Extract the [x, y] coordinate from the center of the cell holding the provided text.  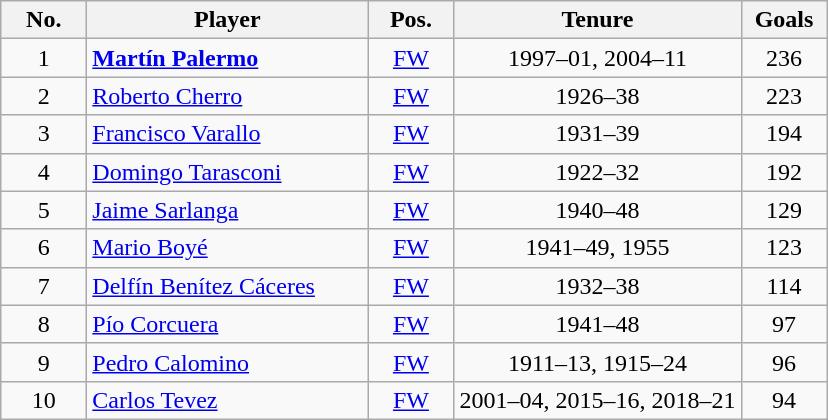
Carlos Tevez [228, 400]
1922–32 [598, 172]
114 [784, 286]
1911–13, 1915–24 [598, 362]
Goals [784, 20]
Domingo Tarasconi [228, 172]
236 [784, 58]
Delfín Benítez Cáceres [228, 286]
Roberto Cherro [228, 96]
1997–01, 2004–11 [598, 58]
129 [784, 210]
94 [784, 400]
123 [784, 248]
Tenure [598, 20]
3 [44, 134]
10 [44, 400]
Player [228, 20]
Pedro Calomino [228, 362]
5 [44, 210]
1926–38 [598, 96]
2 [44, 96]
No. [44, 20]
96 [784, 362]
1932–38 [598, 286]
8 [44, 324]
9 [44, 362]
1940–48 [598, 210]
192 [784, 172]
1941–49, 1955 [598, 248]
97 [784, 324]
194 [784, 134]
1 [44, 58]
6 [44, 248]
Mario Boyé [228, 248]
4 [44, 172]
Pío Corcuera [228, 324]
7 [44, 286]
1931–39 [598, 134]
Pos. [411, 20]
2001–04, 2015–16, 2018–21 [598, 400]
Francisco Varallo [228, 134]
1941–48 [598, 324]
Martín Palermo [228, 58]
223 [784, 96]
Jaime Sarlanga [228, 210]
